Pinpoint the cell where the given text exists, returning its [X, Y] midpoint coordinate. 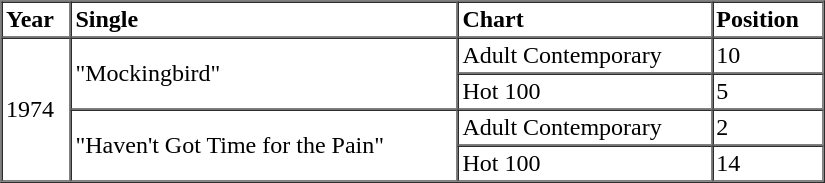
10 [768, 56]
Year [36, 20]
Position [768, 20]
"Haven't Got Time for the Pain" [264, 146]
"Mockingbird" [264, 74]
Chart [585, 20]
Single [264, 20]
2 [768, 128]
14 [768, 164]
1974 [36, 110]
5 [768, 92]
